Provide the [X, Y] coordinate of the cell's center where the given text is located.  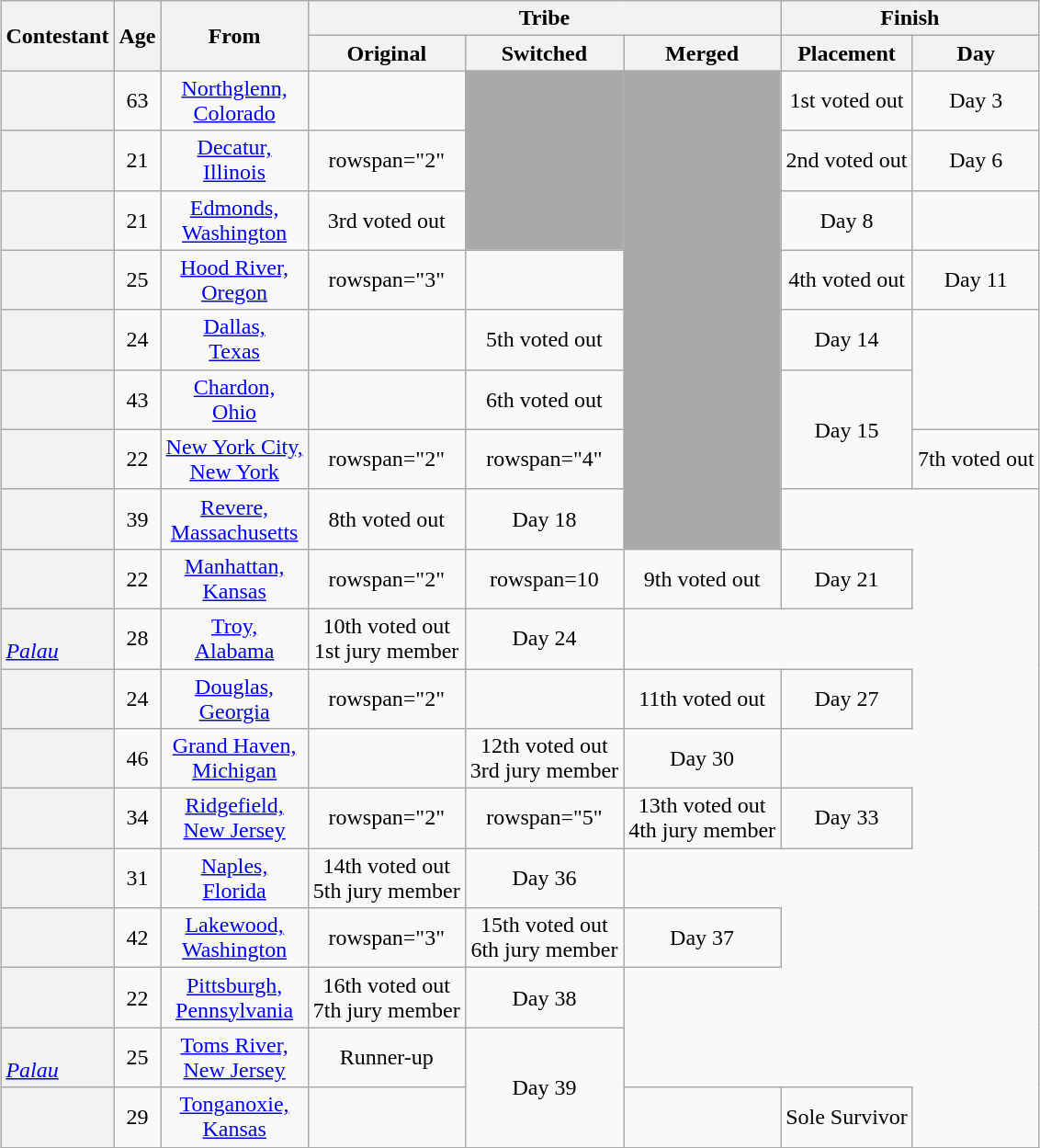
7th voted out [976, 460]
Original [386, 53]
Naples,Florida [234, 879]
Placement [847, 53]
Finish [910, 18]
16th voted out7th jury member [386, 998]
Decatur,Illinois [234, 160]
13th voted out4th jury member [702, 818]
Day 38 [544, 998]
Manhattan,Kansas [234, 579]
29 [138, 1118]
4th voted out [847, 279]
New York City,New York [234, 460]
Hood River,Oregon [234, 279]
Edmonds,Washington [234, 221]
Day 39 [544, 1087]
rowspan="4" [544, 460]
Toms River,New Jersey [234, 1057]
31 [138, 879]
6th voted out [544, 399]
5th voted out [544, 340]
42 [138, 938]
rowspan=10 [544, 579]
Day 3 [976, 101]
Day 15 [847, 429]
Switched [544, 53]
Day 24 [544, 638]
Age [138, 36]
Day 14 [847, 340]
15th voted out6th jury member [544, 938]
Day 8 [847, 221]
Pittsburgh,Pennsylvania [234, 998]
Day 36 [544, 879]
Tonganoxie,Kansas [234, 1118]
Day 21 [847, 579]
9th voted out [702, 579]
Ridgefield,New Jersey [234, 818]
Day 11 [976, 279]
Revere,Massachusetts [234, 518]
39 [138, 518]
14th voted out5th jury member [386, 879]
rowspan="5" [544, 818]
46 [138, 759]
Day [976, 53]
3rd voted out [386, 221]
2nd voted out [847, 160]
1st voted out [847, 101]
12th voted out3rd jury member [544, 759]
Day 18 [544, 518]
Contestant [57, 36]
Merged [702, 53]
63 [138, 101]
Lakewood,Washington [234, 938]
34 [138, 818]
11th voted out [702, 699]
28 [138, 638]
Day 30 [702, 759]
Chardon,Ohio [234, 399]
Troy,Alabama [234, 638]
Tribe [544, 18]
Day 6 [976, 160]
Day 27 [847, 699]
Grand Haven,Michigan [234, 759]
From [234, 36]
Douglas,Georgia [234, 699]
Runner-up [386, 1057]
Sole Survivor [847, 1118]
10th voted out1st jury member [386, 638]
Day 37 [702, 938]
Dallas,Texas [234, 340]
8th voted out [386, 518]
Northglenn,Colorado [234, 101]
Day 33 [847, 818]
43 [138, 399]
